Determine the [x, y] coordinate at the center of the cell enclosing the given text.  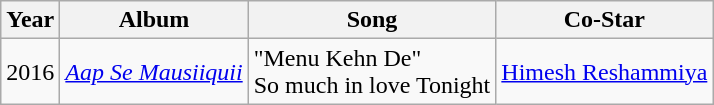
Year [30, 20]
Album [154, 20]
Aap Se Mausiiquii [154, 72]
Co-Star [604, 20]
"Menu Kehn De"So much in love Tonight [372, 72]
2016 [30, 72]
Himesh Reshammiya [604, 72]
Song [372, 20]
